Provide the (X, Y) coordinate of the cell's center where the given text is located.  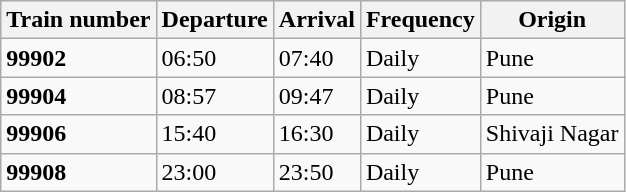
99908 (78, 172)
Departure (214, 20)
16:30 (316, 134)
06:50 (214, 58)
Shivaji Nagar (552, 134)
07:40 (316, 58)
23:50 (316, 172)
08:57 (214, 96)
99906 (78, 134)
99902 (78, 58)
15:40 (214, 134)
Origin (552, 20)
09:47 (316, 96)
Frequency (420, 20)
Train number (78, 20)
23:00 (214, 172)
Arrival (316, 20)
99904 (78, 96)
